Determine the [x, y] coordinate at the center of the cell enclosing the given text.  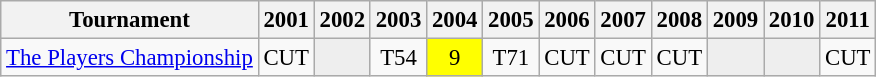
2004 [455, 20]
2001 [286, 20]
2010 [792, 20]
The Players Championship [130, 58]
T71 [511, 58]
2011 [848, 20]
T54 [398, 58]
2009 [735, 20]
9 [455, 58]
2005 [511, 20]
2003 [398, 20]
Tournament [130, 20]
2002 [342, 20]
2008 [679, 20]
2007 [623, 20]
2006 [567, 20]
